Output the (x, y) coordinate of the center of the cell containing the given text.  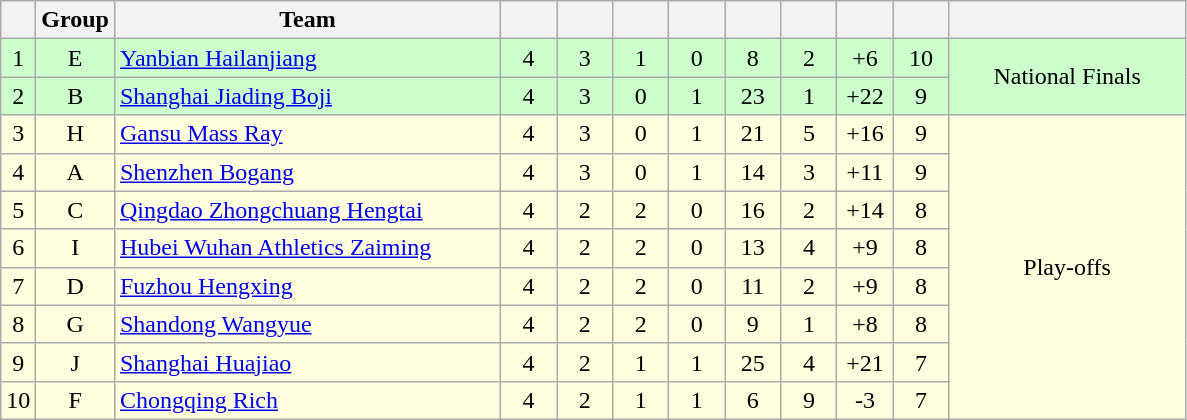
C (76, 210)
25 (753, 362)
11 (753, 286)
Fuzhou Hengxing (307, 286)
21 (753, 134)
Hubei Wuhan Athletics Zaiming (307, 248)
Shenzhen Bogang (307, 172)
Shandong Wangyue (307, 324)
14 (753, 172)
Shanghai Jiading Boji (307, 96)
+21 (865, 362)
Group (76, 20)
B (76, 96)
H (76, 134)
13 (753, 248)
+8 (865, 324)
National Finals (1067, 77)
E (76, 58)
Yanbian Hailanjiang (307, 58)
16 (753, 210)
A (76, 172)
+22 (865, 96)
J (76, 362)
+6 (865, 58)
Gansu Mass Ray (307, 134)
+14 (865, 210)
G (76, 324)
Chongqing Rich (307, 400)
F (76, 400)
+16 (865, 134)
+11 (865, 172)
23 (753, 96)
Team (307, 20)
I (76, 248)
Play-offs (1067, 267)
Shanghai Huajiao (307, 362)
D (76, 286)
Qingdao Zhongchuang Hengtai (307, 210)
-3 (865, 400)
